From the cell containing the given text, extract its center point as (X, Y) coordinate. 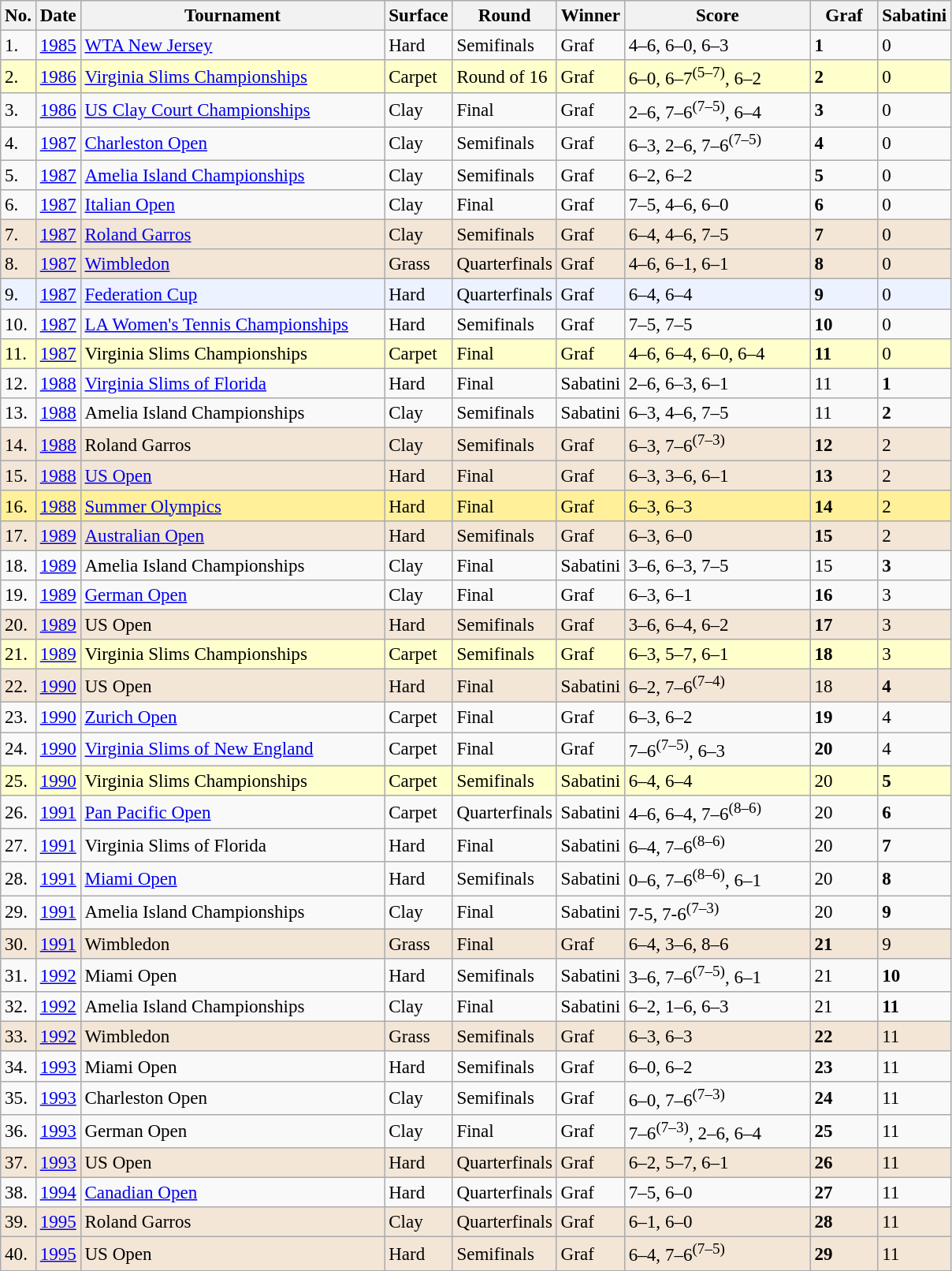
40. (19, 1254)
18. (19, 565)
Federation Cup (232, 294)
17. (19, 535)
23. (19, 717)
10. (19, 324)
16. (19, 506)
29. (19, 912)
3–6, 6–4, 6–2 (717, 625)
26. (19, 812)
24. (19, 749)
12. (19, 383)
6–2, 6–2 (717, 176)
6–4, 3–6, 8–6 (717, 944)
7–6(7–5), 6–3 (717, 749)
Score (717, 16)
27 (844, 1193)
7–5, 6–0 (717, 1193)
33. (19, 1037)
Winner (590, 16)
7. (19, 235)
2–6, 6–3, 6–1 (717, 383)
1985 (58, 46)
15. (19, 476)
39. (19, 1223)
1994 (58, 1193)
6. (19, 205)
26 (844, 1163)
28 (844, 1223)
27. (19, 845)
14. (19, 445)
6–2, 7–6(7–4) (717, 686)
29 (844, 1254)
14 (844, 506)
WTA New Jersey (232, 46)
4–6, 6–4, 6–0, 6–4 (717, 354)
LA Women's Tennis Championships (232, 324)
US Clay Court Championships (232, 110)
23 (844, 1067)
No. (19, 16)
Canadian Open (232, 1193)
21. (19, 654)
13. (19, 413)
Round (504, 16)
6–3, 2–6, 7–6(7–5) (717, 143)
3–6, 6–3, 7–5 (717, 565)
34. (19, 1067)
Date (58, 16)
Pan Pacific Open (232, 812)
4–6, 6–4, 7–6(8–6) (717, 812)
25 (844, 1131)
6–4, 4–6, 7–5 (717, 235)
6–1, 6–0 (717, 1223)
37. (19, 1163)
6–3, 3–6, 6–1 (717, 476)
13 (844, 476)
24 (844, 1098)
Virginia Slims of New England (232, 749)
Surface (418, 16)
Tournament (232, 16)
19. (19, 595)
19 (844, 717)
12 (844, 445)
6–3, 4–6, 7–5 (717, 413)
2–6, 7–6(7–5), 6–4 (717, 110)
4. (19, 143)
3. (19, 110)
22 (844, 1037)
7–5, 4–6, 6–0 (717, 205)
6–2, 5–7, 6–1 (717, 1163)
6–3, 6–0 (717, 535)
20. (19, 625)
7–5, 7–5 (717, 324)
4–6, 6–0, 6–3 (717, 46)
9. (19, 294)
31. (19, 975)
2. (19, 76)
6–3, 5–7, 6–1 (717, 654)
11. (19, 354)
17 (844, 625)
7–6(7–3), 2–6, 6–4 (717, 1131)
1. (19, 46)
38. (19, 1193)
Round of 16 (504, 76)
Australian Open (232, 535)
6–0, 7–6(7–3) (717, 1098)
4–6, 6–1, 6–1 (717, 265)
30. (19, 944)
32. (19, 1007)
6–3, 6–2 (717, 717)
5. (19, 176)
35. (19, 1098)
6–3, 6–1 (717, 595)
36. (19, 1131)
6–0, 6–2 (717, 1067)
Zurich Open (232, 717)
6–2, 1–6, 6–3 (717, 1007)
0–6, 7–6(8–6), 6–1 (717, 879)
25. (19, 781)
6–4, 7–6(8–6) (717, 845)
Summer Olympics (232, 506)
6–0, 6–7(5–7), 6–2 (717, 76)
7-5, 7-6(7–3) (717, 912)
28. (19, 879)
22. (19, 686)
8. (19, 265)
6–4, 7–6(7–5) (717, 1254)
6–3, 7–6(7–3) (717, 445)
16 (844, 595)
Italian Open (232, 205)
3–6, 7–6(7–5), 6–1 (717, 975)
